Return the [x, y] coordinate for the center point of the cell that contains the specified text.  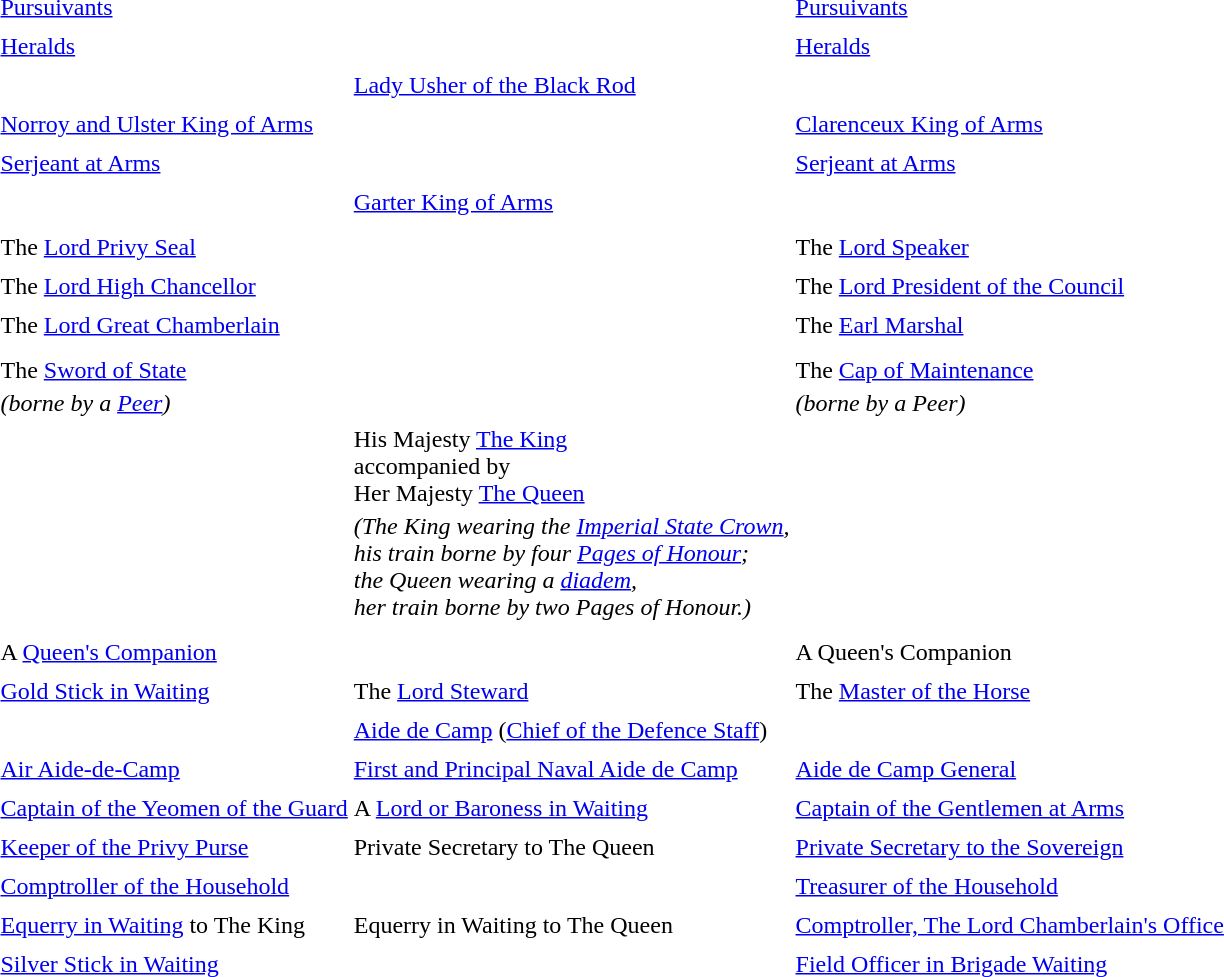
The Lord Steward [572, 691]
First and Principal Naval Aide de Camp [572, 769]
His Majesty The King accompanied by Her Majesty The Queen [572, 466]
Lady Usher of the Black Rod [572, 85]
Private Secretary to The Queen [572, 847]
A Lord or Baroness in Waiting [572, 808]
Garter King of Arms [572, 202]
Aide de Camp (Chief of the Defence Staff) [572, 730]
Equerry in Waiting to The Queen [572, 925]
